From the cell containing the given text, extract its center point as (x, y) coordinate. 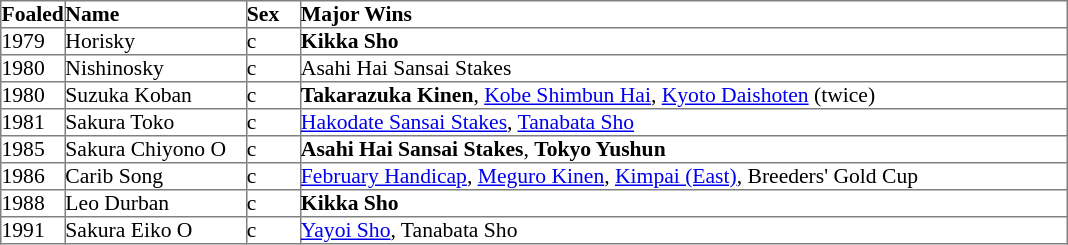
Name (156, 14)
1981 (33, 122)
Nishinosky (156, 68)
Yayoi Sho, Tanabata Sho (683, 230)
1986 (33, 176)
Major Wins (683, 14)
February Handicap, Meguro Kinen, Kimpai (East), Breeders' Gold Cup (683, 176)
1991 (33, 230)
Takarazuka Kinen, Kobe Shimbun Hai, Kyoto Daishoten (twice) (683, 96)
Asahi Hai Sansai Stakes (683, 68)
Sex (273, 14)
Carib Song (156, 176)
Foaled (33, 14)
1988 (33, 204)
1985 (33, 150)
Sakura Chiyono O (156, 150)
Sakura Toko (156, 122)
Sakura Eiko O (156, 230)
Suzuka Koban (156, 96)
Horisky (156, 42)
Leo Durban (156, 204)
Asahi Hai Sansai Stakes, Tokyo Yushun (683, 150)
Hakodate Sansai Stakes, Tanabata Sho (683, 122)
1979 (33, 42)
